For the text-containing cell, return its midpoint in (X, Y) coordinate format. 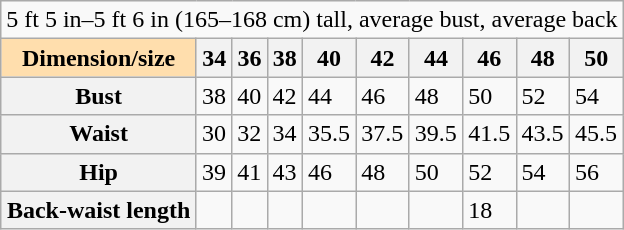
30 (214, 134)
36 (250, 58)
Hip (99, 172)
18 (490, 210)
56 (596, 172)
43 (284, 172)
39.5 (436, 134)
39 (214, 172)
32 (250, 134)
5 ft 5 in–5 ft 6 in (165–168 cm) tall, average bust, average back (312, 20)
37.5 (382, 134)
Waist (99, 134)
43.5 (542, 134)
45.5 (596, 134)
Back-waist length (99, 210)
Dimension/size (99, 58)
Bust (99, 96)
41 (250, 172)
41.5 (490, 134)
35.5 (328, 134)
